For the text-containing cell, return its midpoint in [X, Y] coordinate format. 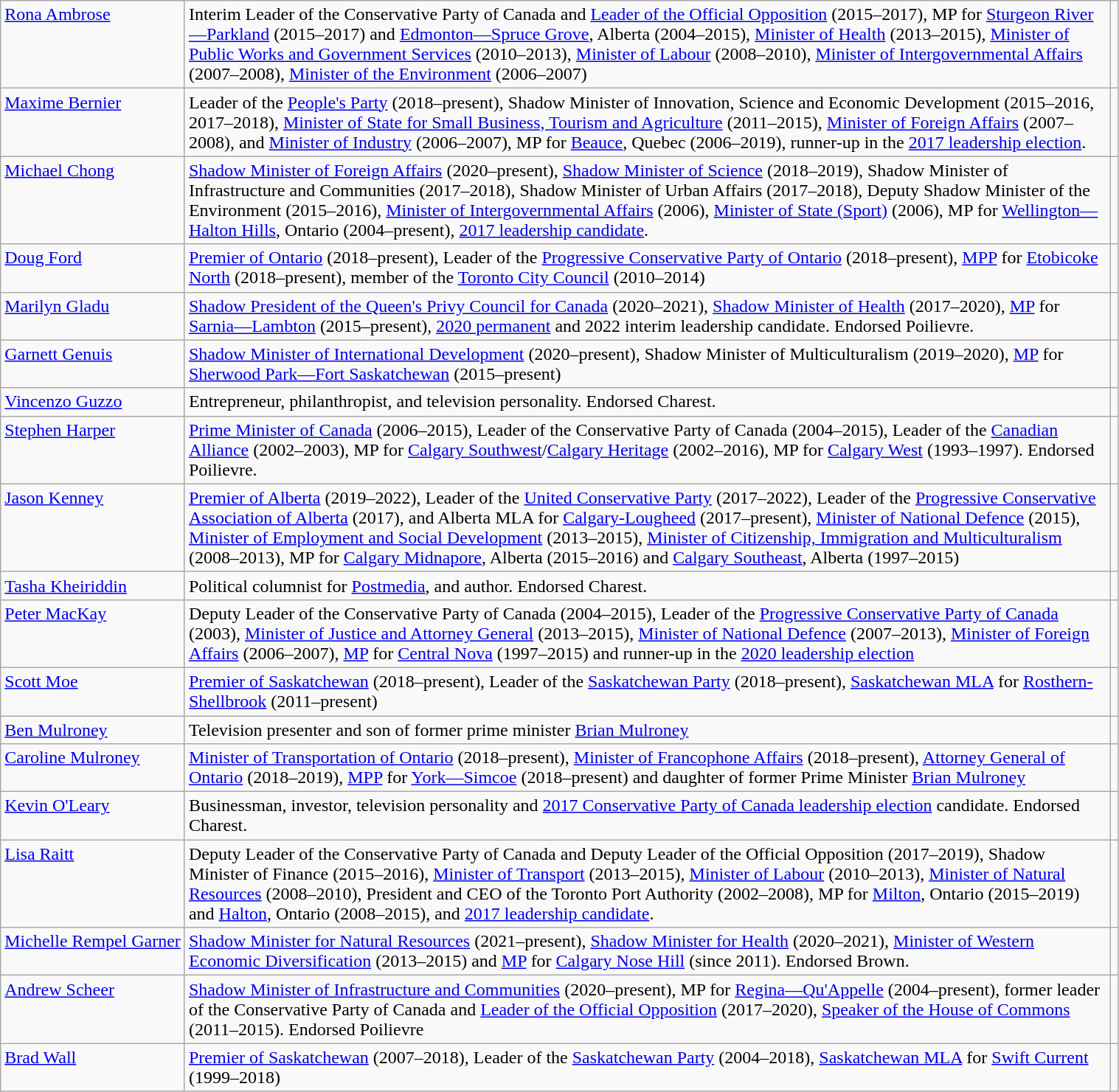
Marilyn Gladu [93, 316]
Ben Mulroney [93, 729]
Caroline Mulroney [93, 768]
Garnett Genuis [93, 364]
Scott Moe [93, 692]
Television presenter and son of former prime minister Brian Mulroney [648, 729]
Brad Wall [93, 1068]
Michelle Rempel Garner [93, 951]
Maxime Bernier [93, 122]
Premier of Saskatchewan (2018–present), Leader of the Saskatchewan Party (2018–present), Saskatchewan MLA for Rosthern-Shellbrook (2011–present) [648, 692]
Lisa Raitt [93, 883]
Andrew Scheer [93, 1009]
Rona Ambrose [93, 44]
Doug Ford [93, 268]
Premier of Saskatchewan (2007–2018), Leader of the Saskatchewan Party (2004–2018), Saskatchewan MLA for Swift Current (1999–2018) [648, 1068]
Peter MacKay [93, 633]
Michael Chong [93, 201]
Jason Kenney [93, 528]
Tasha Kheiriddin [93, 585]
Vincenzo Guzzo [93, 402]
Entrepreneur, philanthropist, and television personality. Endorsed Charest. [648, 402]
Stephen Harper [93, 450]
Political columnist for Postmedia, and author. Endorsed Charest. [648, 585]
Kevin O'Leary [93, 815]
Businessman, investor, television personality and 2017 Conservative Party of Canada leadership election candidate. Endorsed Charest. [648, 815]
